Provide the [X, Y] coordinate of the cell's center where the given text is located.  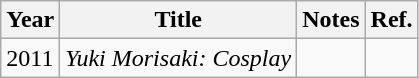
2011 [30, 58]
Notes [331, 20]
Title [178, 20]
Year [30, 20]
Yuki Morisaki: Cosplay [178, 58]
Ref. [392, 20]
